Provide the (X, Y) coordinate of the cell's center where the given text is located.  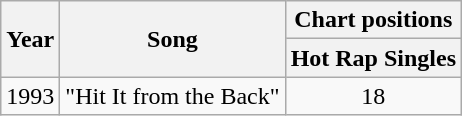
18 (373, 96)
Hot Rap Singles (373, 58)
Year (30, 39)
"Hit It from the Back" (172, 96)
Chart positions (373, 20)
1993 (30, 96)
Song (172, 39)
